Extract the [X, Y] coordinate from the center of the cell holding the provided text.  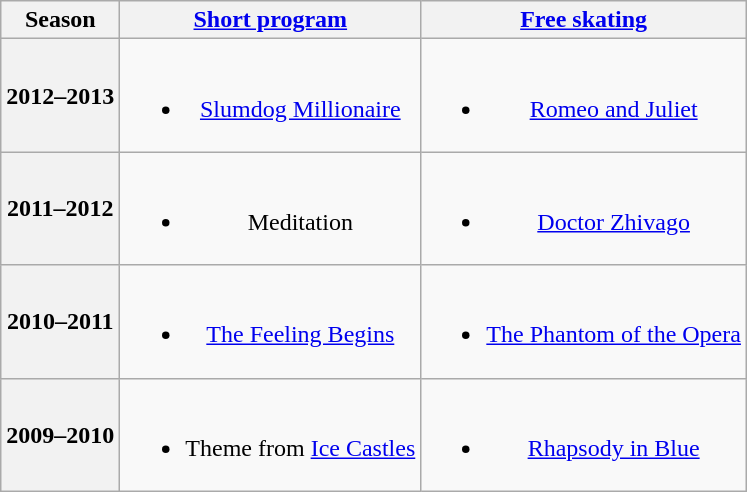
The Feeling Begins [270, 322]
2010–2011 [60, 322]
Doctor Zhivago [584, 208]
2011–2012 [60, 208]
2009–2010 [60, 434]
Meditation [270, 208]
Free skating [584, 20]
Romeo and Juliet [584, 96]
Slumdog Millionaire [270, 96]
Rhapsody in Blue [584, 434]
Season [60, 20]
Theme from Ice Castles [270, 434]
The Phantom of the Opera [584, 322]
Short program [270, 20]
2012–2013 [60, 96]
